From the cell containing the given text, extract its center point as [x, y] coordinate. 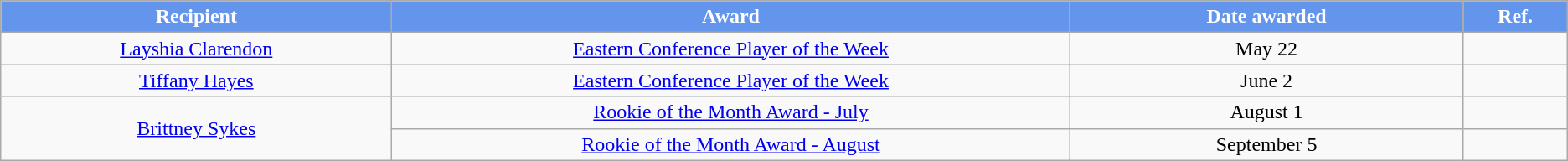
Recipient [196, 17]
August 1 [1266, 112]
Brittney Sykes [196, 128]
May 22 [1266, 49]
Tiffany Hayes [196, 80]
June 2 [1266, 80]
Rookie of the Month Award - August [730, 144]
September 5 [1266, 144]
Ref. [1515, 17]
Date awarded [1266, 17]
Layshia Clarendon [196, 49]
Award [730, 17]
Rookie of the Month Award - July [730, 112]
